Extract the (x, y) coordinate from the center of the cell holding the provided text.  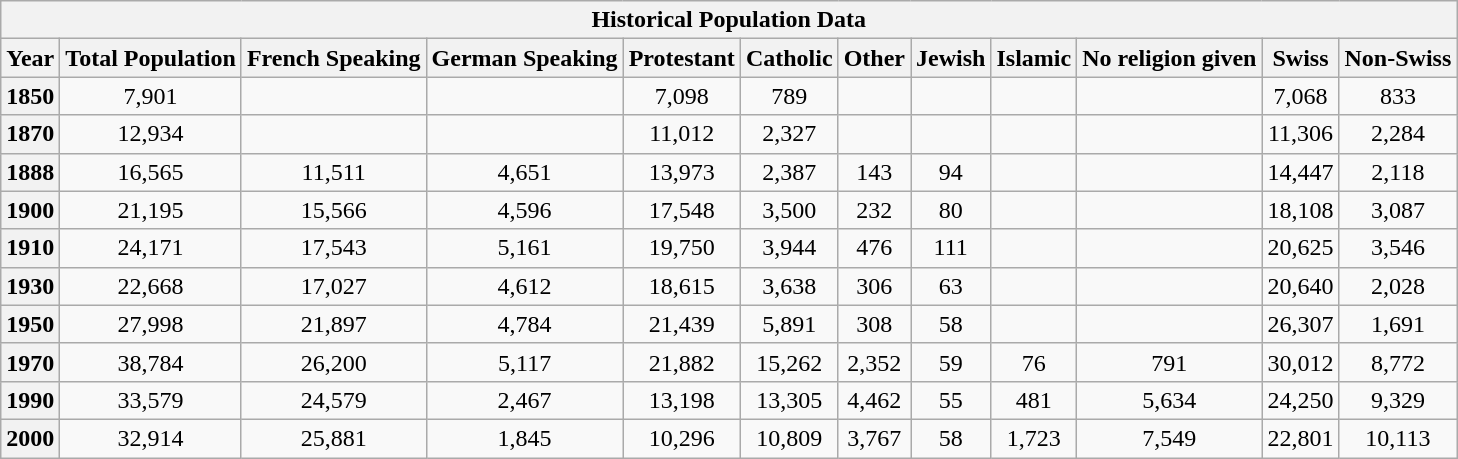
9,329 (1398, 400)
21,882 (682, 362)
1,691 (1398, 324)
No religion given (1170, 58)
14,447 (1300, 172)
22,801 (1300, 438)
5,161 (524, 248)
2,352 (874, 362)
1,723 (1034, 438)
4,612 (524, 286)
789 (789, 96)
10,296 (682, 438)
1910 (30, 248)
3,944 (789, 248)
19,750 (682, 248)
2000 (30, 438)
10,113 (1398, 438)
3,767 (874, 438)
French Speaking (334, 58)
306 (874, 286)
24,579 (334, 400)
17,548 (682, 210)
Swiss (1300, 58)
2,028 (1398, 286)
5,891 (789, 324)
3,087 (1398, 210)
13,305 (789, 400)
1990 (30, 400)
111 (950, 248)
308 (874, 324)
1,845 (524, 438)
4,784 (524, 324)
33,579 (151, 400)
791 (1170, 362)
24,250 (1300, 400)
30,012 (1300, 362)
Total Population (151, 58)
15,262 (789, 362)
3,546 (1398, 248)
4,596 (524, 210)
2,387 (789, 172)
55 (950, 400)
76 (1034, 362)
Islamic (1034, 58)
94 (950, 172)
Jewish (950, 58)
Catholic (789, 58)
24,171 (151, 248)
1950 (30, 324)
3,638 (789, 286)
2,467 (524, 400)
59 (950, 362)
11,511 (334, 172)
25,881 (334, 438)
21,897 (334, 324)
21,439 (682, 324)
22,668 (151, 286)
21,195 (151, 210)
26,307 (1300, 324)
481 (1034, 400)
833 (1398, 96)
7,098 (682, 96)
26,200 (334, 362)
1930 (30, 286)
4,651 (524, 172)
63 (950, 286)
11,306 (1300, 134)
143 (874, 172)
80 (950, 210)
1850 (30, 96)
Historical Population Data (729, 20)
Non-Swiss (1398, 58)
1970 (30, 362)
20,625 (1300, 248)
18,108 (1300, 210)
Other (874, 58)
7,901 (151, 96)
32,914 (151, 438)
1888 (30, 172)
15,566 (334, 210)
17,027 (334, 286)
476 (874, 248)
13,973 (682, 172)
17,543 (334, 248)
2,118 (1398, 172)
7,549 (1170, 438)
Protestant (682, 58)
German Speaking (524, 58)
2,327 (789, 134)
Year (30, 58)
13,198 (682, 400)
16,565 (151, 172)
5,117 (524, 362)
12,934 (151, 134)
3,500 (789, 210)
1870 (30, 134)
20,640 (1300, 286)
27,998 (151, 324)
18,615 (682, 286)
5,634 (1170, 400)
2,284 (1398, 134)
8,772 (1398, 362)
7,068 (1300, 96)
10,809 (789, 438)
11,012 (682, 134)
38,784 (151, 362)
4,462 (874, 400)
232 (874, 210)
1900 (30, 210)
